Return the [X, Y] coordinate for the center point of the cell that contains the specified text.  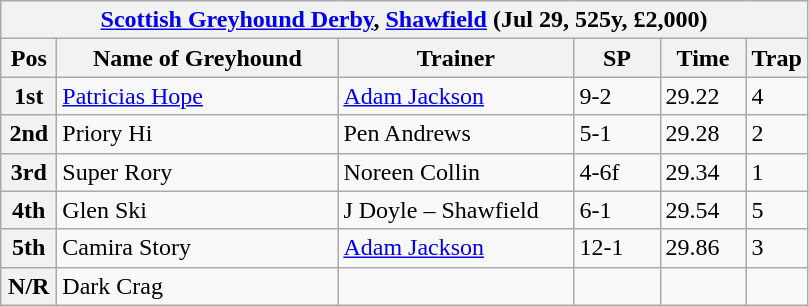
Dark Crag [198, 286]
N/R [29, 286]
5-1 [617, 134]
Super Rory [198, 172]
4-6f [617, 172]
4th [29, 210]
Scottish Greyhound Derby, Shawfield (Jul 29, 525y, £2,000) [404, 20]
12-1 [617, 248]
29.22 [703, 96]
5th [29, 248]
Glen Ski [198, 210]
Priory Hi [198, 134]
2 [776, 134]
29.34 [703, 172]
1st [29, 96]
SP [617, 58]
Pen Andrews [456, 134]
1 [776, 172]
29.28 [703, 134]
3rd [29, 172]
Trainer [456, 58]
Noreen Collin [456, 172]
29.54 [703, 210]
9-2 [617, 96]
J Doyle – Shawfield [456, 210]
Camira Story [198, 248]
Pos [29, 58]
6-1 [617, 210]
2nd [29, 134]
4 [776, 96]
Name of Greyhound [198, 58]
3 [776, 248]
Trap [776, 58]
29.86 [703, 248]
Patricias Hope [198, 96]
Time [703, 58]
5 [776, 210]
